For the text-containing cell, return its midpoint in [x, y] coordinate format. 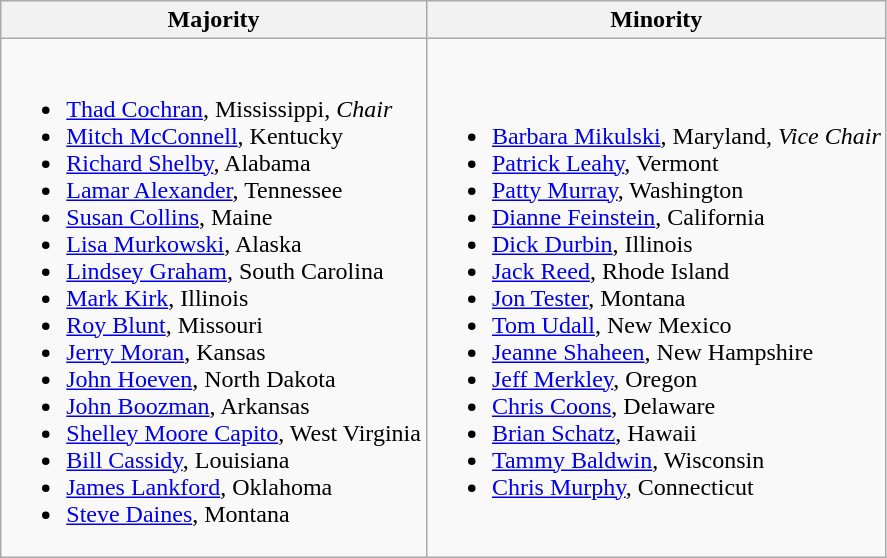
Minority [656, 20]
Majority [214, 20]
